Return the (X, Y) coordinate for the center point of the cell that contains the specified text.  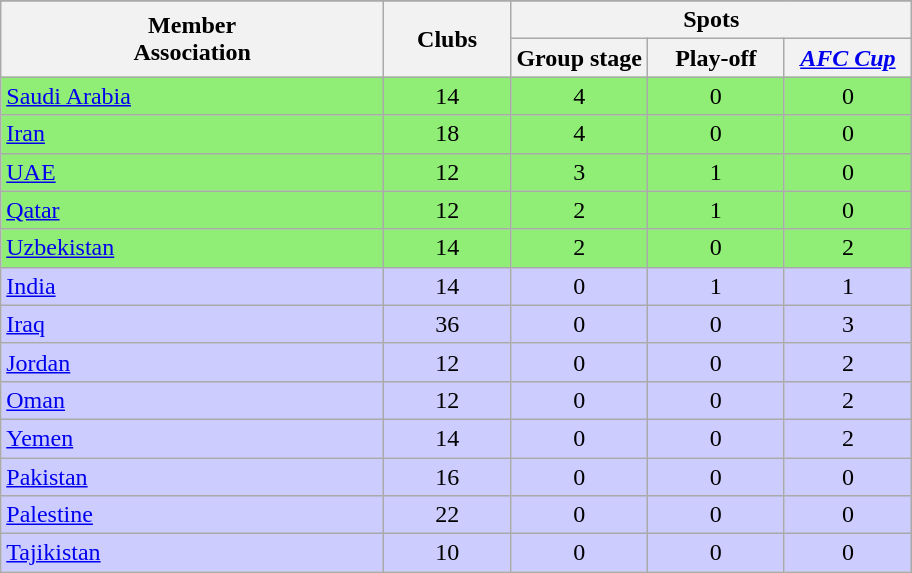
Spots (712, 20)
Play-off (716, 58)
16 (447, 477)
Iraq (192, 324)
Saudi Arabia (192, 96)
18 (447, 134)
UAE (192, 172)
Iran (192, 134)
10 (447, 553)
22 (447, 515)
Tajikistan (192, 553)
India (192, 286)
Uzbekistan (192, 248)
36 (447, 324)
MemberAssociation (192, 39)
AFC Cup (848, 58)
Group stage (580, 58)
Palestine (192, 515)
Clubs (447, 39)
Yemen (192, 438)
Oman (192, 400)
Pakistan (192, 477)
Jordan (192, 362)
Qatar (192, 210)
